Extract the (x, y) coordinate from the center of the cell holding the provided text.  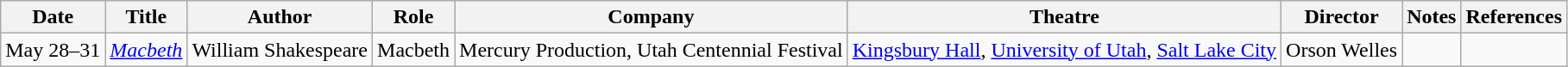
Company (652, 17)
Notes (1432, 17)
Kingsbury Hall, University of Utah, Salt Lake City (1064, 50)
References (1514, 17)
Title (147, 17)
Role (414, 17)
William Shakespeare (280, 50)
Mercury Production, Utah Centennial Festival (652, 50)
Director (1342, 17)
Theatre (1064, 17)
Orson Welles (1342, 50)
Date (54, 17)
May 28–31 (54, 50)
Author (280, 17)
